Pinpoint the cell where the given text exists, returning its (X, Y) midpoint coordinate. 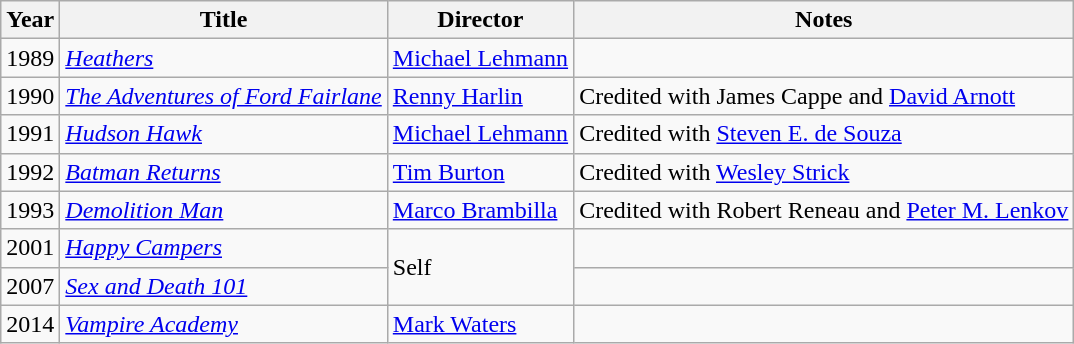
2014 (30, 324)
Happy Campers (224, 248)
Marco Brambilla (480, 210)
1993 (30, 210)
Renny Harlin (480, 96)
1989 (30, 58)
Notes (824, 20)
Tim Burton (480, 172)
Hudson Hawk (224, 134)
Credited with Steven E. de Souza (824, 134)
Heathers (224, 58)
The Adventures of Ford Fairlane (224, 96)
Sex and Death 101 (224, 286)
2007 (30, 286)
Vampire Academy (224, 324)
Credited with Wesley Strick (824, 172)
Batman Returns (224, 172)
1992 (30, 172)
Year (30, 20)
2001 (30, 248)
1990 (30, 96)
1991 (30, 134)
Self (480, 267)
Credited with Robert Reneau and Peter M. Lenkov (824, 210)
Credited with James Cappe and David Arnott (824, 96)
Mark Waters (480, 324)
Title (224, 20)
Director (480, 20)
Demolition Man (224, 210)
